Provide the (x, y) coordinate of the cell's center where the given text is located.  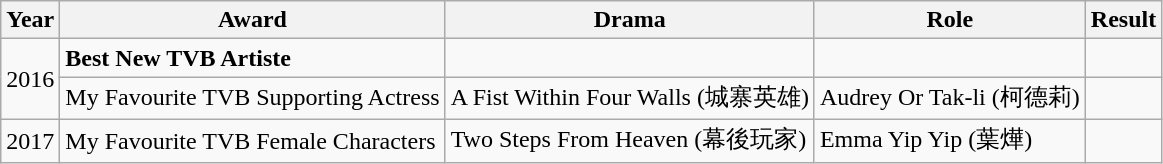
Role (950, 20)
Emma Yip Yip (葉燁) (950, 140)
Result (1123, 20)
Two Steps From Heaven (幕後玩家) (630, 140)
2016 (30, 80)
Drama (630, 20)
2017 (30, 140)
My Favourite TVB Supporting Actress (252, 98)
Audrey Or Tak-li (柯德莉) (950, 98)
A Fist Within Four Walls (城寨英雄) (630, 98)
Best New TVB Artiste (252, 58)
Award (252, 20)
My Favourite TVB Female Characters (252, 140)
Year (30, 20)
